Extract the (x, y) coordinate from the center of the cell holding the provided text.  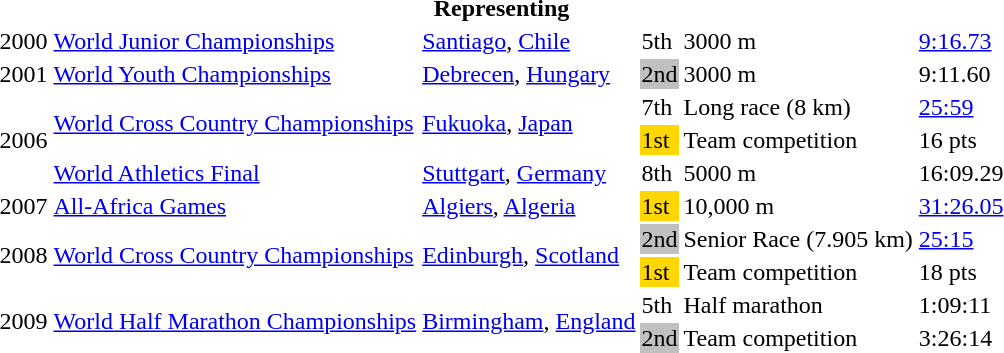
10,000 m (798, 206)
Algiers, Algeria (529, 206)
5000 m (798, 173)
World Youth Championships (235, 74)
Santiago, Chile (529, 41)
Stuttgart, Germany (529, 173)
Long race (8 km) (798, 107)
Birmingham, England (529, 322)
Half marathon (798, 305)
Senior Race (7.905 km) (798, 239)
All-Africa Games (235, 206)
Fukuoka, Japan (529, 124)
Debrecen, Hungary (529, 74)
8th (660, 173)
7th (660, 107)
World Half Marathon Championships (235, 322)
World Junior Championships (235, 41)
World Athletics Final (235, 173)
Edinburgh, Scotland (529, 256)
